Locate the cell with the specified text and output its [x, y] center coordinate. 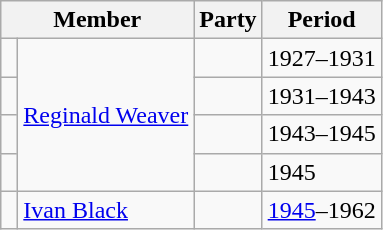
Ivan Black [106, 210]
Party [228, 20]
1931–1943 [322, 96]
1945 [322, 172]
1943–1945 [322, 134]
Member [98, 20]
1945–1962 [322, 210]
Period [322, 20]
Reginald Weaver [106, 115]
1927–1931 [322, 58]
